Detect which cell encompasses the target text, then output its [x, y] center coordinate. 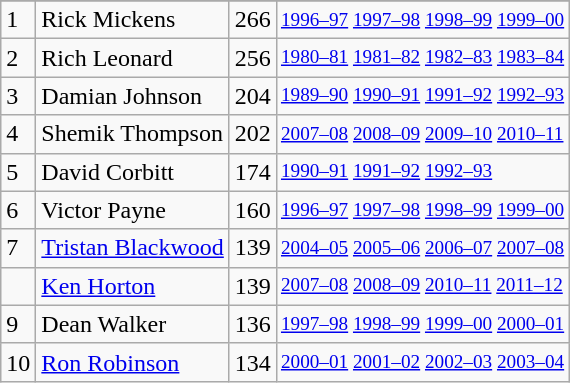
1990–91 1991–92 1992–93 [422, 172]
7 [18, 248]
6 [18, 210]
202 [252, 134]
David Corbitt [133, 172]
134 [252, 362]
256 [252, 58]
2000–01 2001–02 2002–03 2003–04 [422, 362]
Tristan Blackwood [133, 248]
2007–08 2008–09 2009–10 2010–11 [422, 134]
136 [252, 324]
Shemik Thompson [133, 134]
1989–90 1990–91 1991–92 1992–93 [422, 96]
Damian Johnson [133, 96]
Dean Walker [133, 324]
1997–98 1998–99 1999–00 2000–01 [422, 324]
Rick Mickens [133, 20]
1980–81 1981–82 1982–83 1983–84 [422, 58]
3 [18, 96]
Victor Payne [133, 210]
204 [252, 96]
10 [18, 362]
2 [18, 58]
4 [18, 134]
Ken Horton [133, 286]
2007–08 2008–09 2010–11 2011–12 [422, 286]
5 [18, 172]
Ron Robinson [133, 362]
160 [252, 210]
2004–05 2005–06 2006–07 2007–08 [422, 248]
174 [252, 172]
266 [252, 20]
1 [18, 20]
9 [18, 324]
Rich Leonard [133, 58]
